For the text-containing cell, return its midpoint in [X, Y] coordinate format. 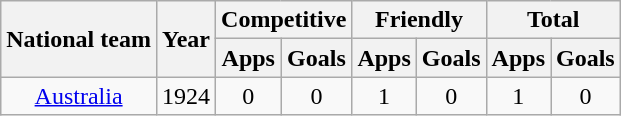
Year [186, 39]
1924 [186, 96]
Friendly [419, 20]
Competitive [284, 20]
National team [79, 39]
Total [553, 20]
Australia [79, 96]
